Pinpoint the cell where the given text exists, returning its (X, Y) midpoint coordinate. 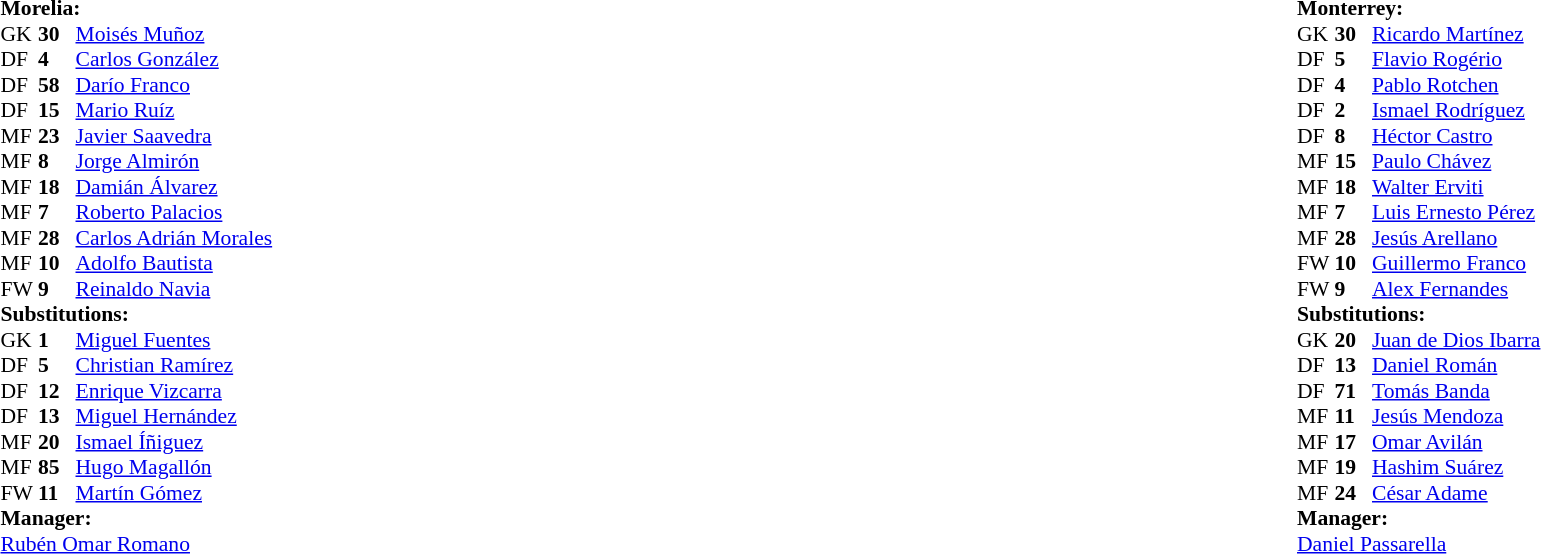
Ricardo Martínez (1456, 34)
58 (57, 85)
Jesús Arellano (1456, 238)
17 (1354, 442)
Ismael Rodríguez (1456, 111)
Omar Avilán (1456, 442)
23 (57, 136)
Paulo Chávez (1456, 161)
19 (1354, 467)
Héctor Castro (1456, 136)
71 (1354, 391)
Walter Erviti (1456, 187)
Carlos González (174, 59)
Javier Saavedra (174, 136)
Guillermo Franco (1456, 263)
2 (1354, 111)
Pablo Rotchen (1456, 85)
Hugo Magallón (174, 467)
1 (57, 340)
Alex Fernandes (1456, 289)
Adolfo Bautista (174, 263)
85 (57, 467)
Jesús Mendoza (1456, 417)
Tomás Banda (1456, 391)
24 (1354, 493)
Enrique Vizcarra (174, 391)
Juan de Dios Ibarra (1456, 340)
Hashim Suárez (1456, 467)
Daniel Román (1456, 365)
Miguel Fuentes (174, 340)
Darío Franco (174, 85)
Mario Ruíz (174, 111)
Reinaldo Navia (174, 289)
Miguel Hernández (174, 417)
Luis Ernesto Pérez (1456, 213)
Moisés Muñoz (174, 34)
Christian Ramírez (174, 365)
Ismael Íñiguez (174, 442)
Damián Álvarez (174, 187)
Carlos Adrián Morales (174, 238)
Jorge Almirón (174, 161)
Roberto Palacios (174, 213)
César Adame (1456, 493)
Flavio Rogério (1456, 59)
12 (57, 391)
Martín Gómez (174, 493)
